Output the [x, y] coordinate of the center of the cell containing the given text.  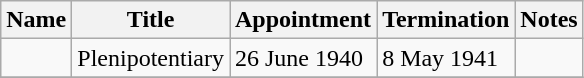
Plenipotentiary [151, 58]
Name [36, 20]
Appointment [304, 20]
Termination [446, 20]
8 May 1941 [446, 58]
Title [151, 20]
Notes [549, 20]
26 June 1940 [304, 58]
